Locate the cell with the specified text and output its (x, y) center coordinate. 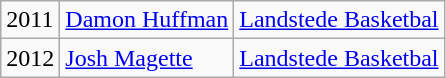
2012 (30, 58)
Damon Huffman (147, 20)
2011 (30, 20)
Josh Magette (147, 58)
